Provide the (x, y) coordinate of the cell's center where the given text is located.  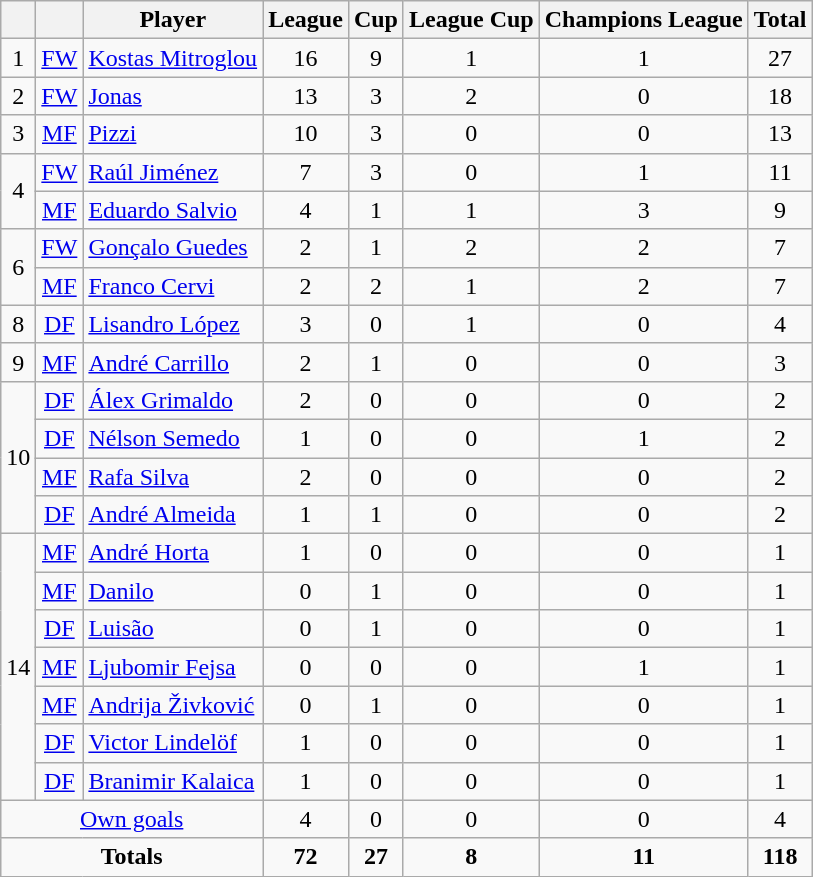
16 (306, 58)
Pizzi (173, 134)
Gonçalo Guedes (173, 248)
Lisandro López (173, 324)
Own goals (132, 819)
Victor Lindelöf (173, 743)
72 (306, 857)
Andrija Živković (173, 705)
Kostas Mitroglou (173, 58)
League Cup (471, 20)
Totals (132, 857)
Cup (376, 20)
Total (780, 20)
18 (780, 96)
André Almeida (173, 515)
Eduardo Salvio (173, 210)
André Carrillo (173, 362)
14 (18, 667)
Nélson Semedo (173, 438)
Ljubomir Fejsa (173, 667)
Branimir Kalaica (173, 781)
Danilo (173, 591)
Álex Grimaldo (173, 400)
118 (780, 857)
Rafa Silva (173, 477)
Raúl Jiménez (173, 172)
Luisão (173, 629)
Player (173, 20)
6 (18, 267)
Champions League (644, 20)
League (306, 20)
Jonas (173, 96)
Franco Cervi (173, 286)
André Horta (173, 553)
